Detect which cell encompasses the target text, then output its [X, Y] center coordinate. 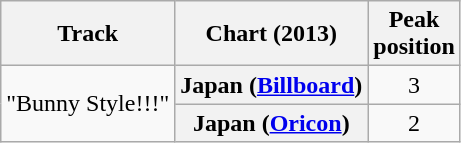
Chart (2013) [272, 34]
Peakposition [414, 34]
Japan (Billboard) [272, 85]
3 [414, 85]
2 [414, 123]
Japan (Oricon) [272, 123]
Track [88, 34]
"Bunny Style!!!" [88, 104]
